Pinpoint the cell where the given text exists, returning its (x, y) midpoint coordinate. 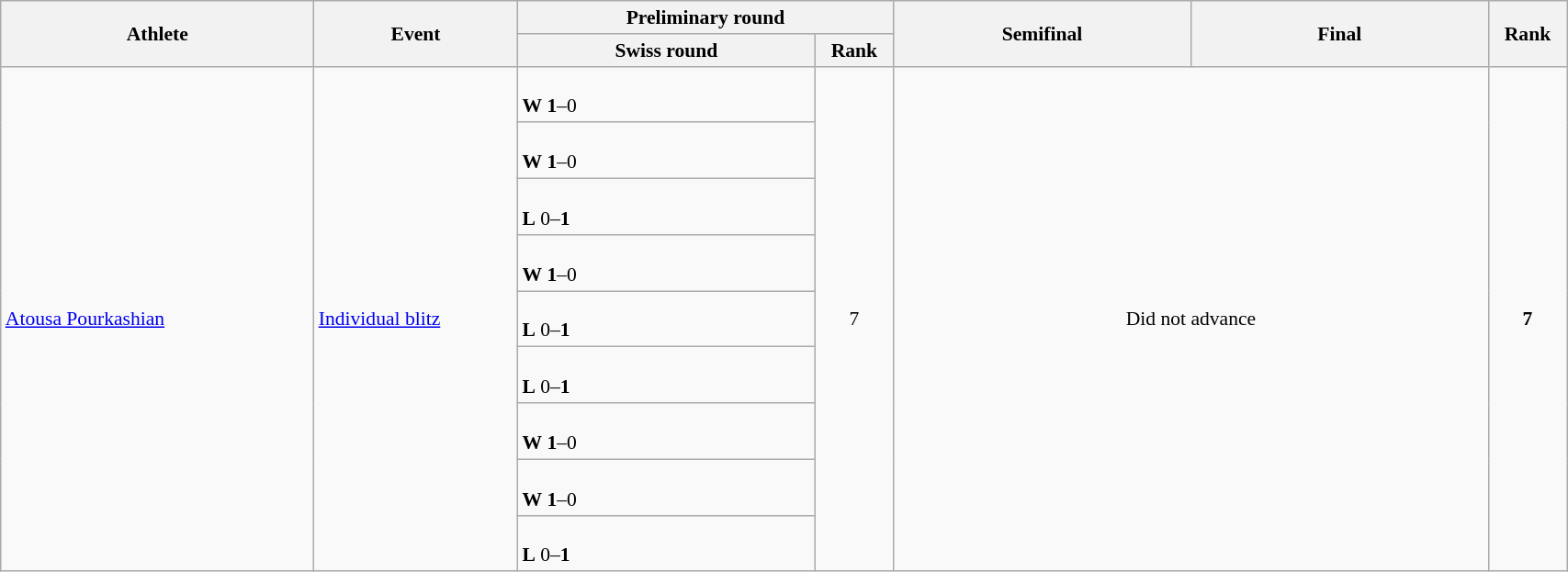
Final (1339, 33)
Atousa Pourkashian (158, 319)
Individual blitz (416, 319)
Swiss round (666, 50)
Athlete (158, 33)
Preliminary round (705, 17)
Semifinal (1042, 33)
Did not advance (1190, 319)
Event (416, 33)
